Search for the cell housing the specified text and yield its [X, Y] center coordinate. 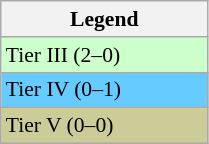
Tier IV (0–1) [104, 90]
Legend [104, 19]
Tier III (2–0) [104, 55]
Tier V (0–0) [104, 126]
